Detect which cell encompasses the target text, then output its (x, y) center coordinate. 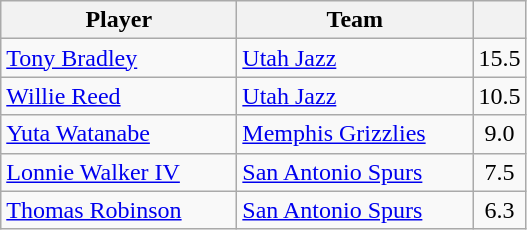
Player (119, 20)
Yuta Watanabe (119, 134)
15.5 (500, 58)
10.5 (500, 96)
7.5 (500, 172)
Thomas Robinson (119, 210)
Team (355, 20)
Willie Reed (119, 96)
Lonnie Walker IV (119, 172)
6.3 (500, 210)
9.0 (500, 134)
Memphis Grizzlies (355, 134)
Tony Bradley (119, 58)
